Extract the [X, Y] coordinate from the center of the cell holding the provided text.  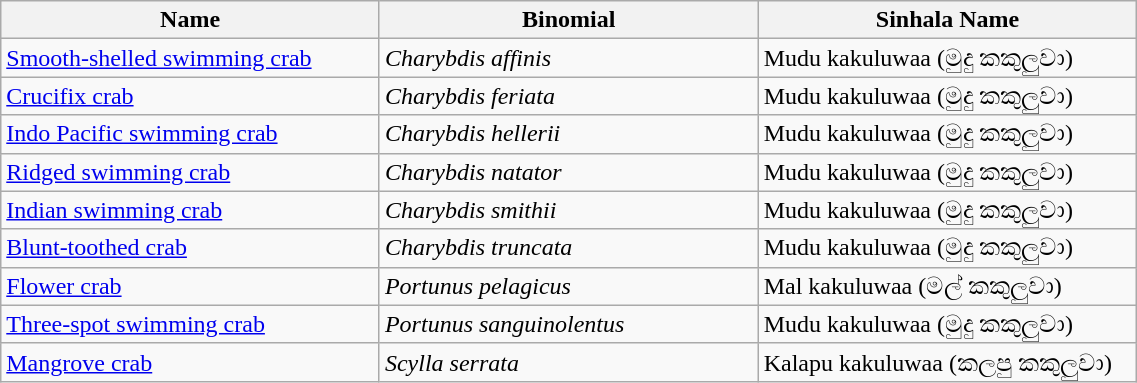
Ridged swimming crab [190, 172]
Binomial [568, 20]
Flower crab [190, 286]
Mangrove crab [190, 362]
Three-spot swimming crab [190, 324]
Indo Pacific swimming crab [190, 134]
Portunus pelagicus [568, 286]
Scylla serrata [568, 362]
Crucifix crab [190, 96]
Smooth-shelled swimming crab [190, 58]
Indian swimming crab [190, 210]
Blunt-toothed crab [190, 248]
Name [190, 20]
Portunus sanguinolentus [568, 324]
Charybdis feriata [568, 96]
Charybdis truncata [568, 248]
Charybdis natator [568, 172]
Mal kakuluwaa (මල් කකුලුවා) [948, 286]
Charybdis hellerii [568, 134]
Kalapu kakuluwaa (කලපු කකුලුවා) [948, 362]
Sinhala Name [948, 20]
Charybdis smithii [568, 210]
Charybdis affinis [568, 58]
